Provide the [X, Y] coordinate of the cell's center where the given text is located.  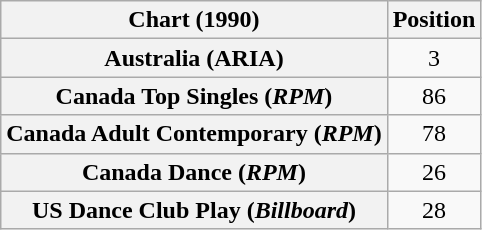
US Dance Club Play (Billboard) [194, 210]
Canada Adult Contemporary (RPM) [194, 134]
3 [434, 58]
Position [434, 20]
Canada Dance (RPM) [194, 172]
26 [434, 172]
Canada Top Singles (RPM) [194, 96]
Chart (1990) [194, 20]
78 [434, 134]
Australia (ARIA) [194, 58]
28 [434, 210]
86 [434, 96]
